For the text-containing cell, return its midpoint in [x, y] coordinate format. 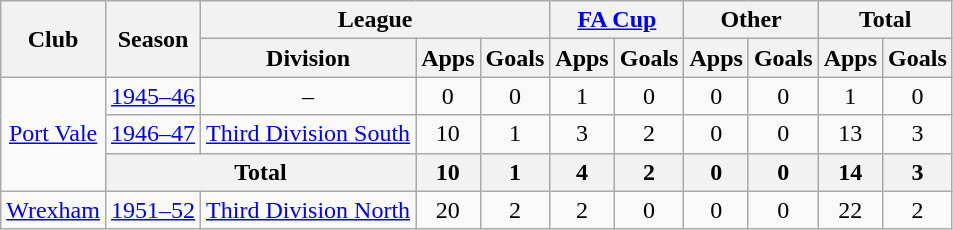
14 [850, 172]
1946–47 [152, 134]
Third Division North [308, 210]
Port Vale [54, 134]
Third Division South [308, 134]
FA Cup [617, 20]
Club [54, 39]
4 [582, 172]
League [376, 20]
22 [850, 210]
20 [448, 210]
1945–46 [152, 96]
Other [751, 20]
1951–52 [152, 210]
13 [850, 134]
Wrexham [54, 210]
Season [152, 39]
Division [308, 58]
– [308, 96]
